Provide the (x, y) coordinate of the cell's center where the given text is located.  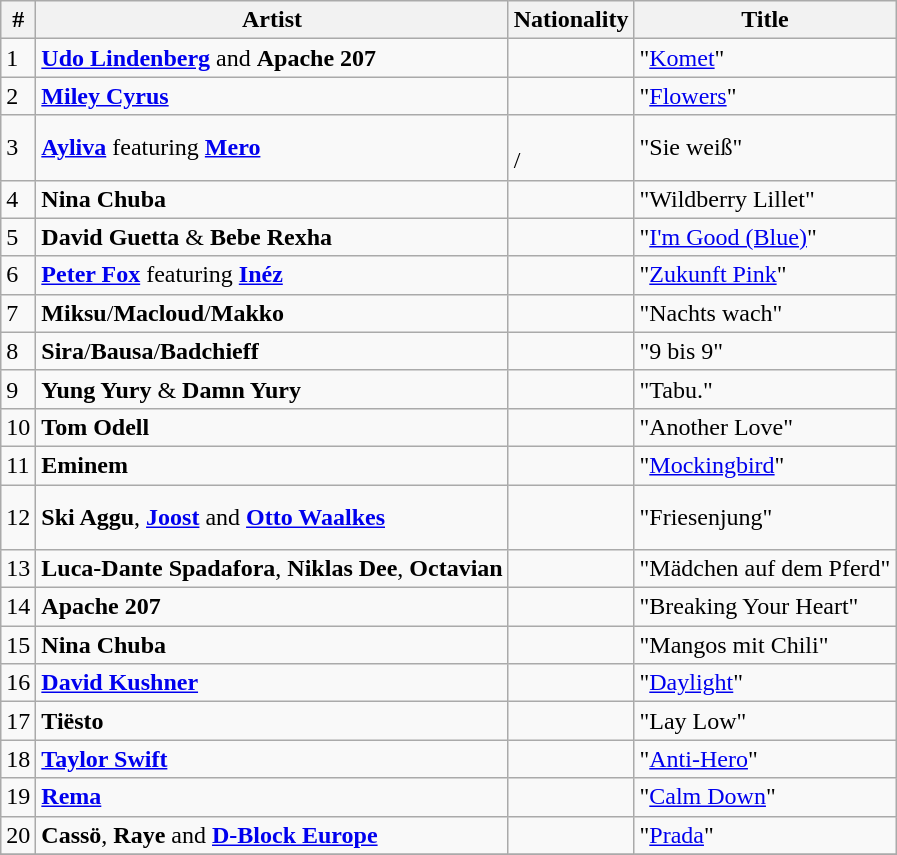
Rema (272, 797)
# (18, 20)
3 (18, 148)
Eminem (272, 465)
Nationality (571, 20)
5 (18, 237)
Miley Cyrus (272, 96)
Title (765, 20)
19 (18, 797)
David Guetta & Bebe Rexha (272, 237)
"Prada" (765, 835)
"Tabu." (765, 389)
"Mädchen auf dem Pferd" (765, 569)
Tom Odell (272, 427)
"Anti-Hero" (765, 759)
Udo Lindenberg and Apache 207 (272, 58)
Peter Fox featuring Inéz (272, 275)
"Nachts wach" (765, 313)
Ayliva featuring Mero (272, 148)
18 (18, 759)
17 (18, 721)
"Mangos mit Chili" (765, 645)
Yung Yury & Damn Yury (272, 389)
Tiësto (272, 721)
Cassö, Raye and D-Block Europe (272, 835)
20 (18, 835)
12 (18, 516)
Miksu/Macloud/Makko (272, 313)
"Sie weiß" (765, 148)
4 (18, 199)
14 (18, 607)
David Kushner (272, 683)
Ski Aggu, Joost and Otto Waalkes (272, 516)
"Friesenjung" (765, 516)
"Daylight" (765, 683)
9 (18, 389)
13 (18, 569)
16 (18, 683)
6 (18, 275)
"Wildberry Lillet" (765, 199)
/ (571, 148)
"Calm Down" (765, 797)
"Mockingbird" (765, 465)
Artist (272, 20)
"Breaking Your Heart" (765, 607)
15 (18, 645)
Taylor Swift (272, 759)
10 (18, 427)
11 (18, 465)
Apache 207 (272, 607)
2 (18, 96)
"I'm Good (Blue)" (765, 237)
"Komet" (765, 58)
8 (18, 351)
"Another Love" (765, 427)
Luca-Dante Spadafora, Niklas Dee, Octavian (272, 569)
"9 bis 9" (765, 351)
1 (18, 58)
7 (18, 313)
Sira/Bausa/Badchieff (272, 351)
"Lay Low" (765, 721)
"Zukunft Pink" (765, 275)
"Flowers" (765, 96)
